Detect which cell encompasses the target text, then output its [x, y] center coordinate. 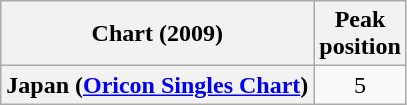
Japan (Oricon Singles Chart) [158, 85]
5 [360, 85]
Chart (2009) [158, 34]
Peak position [360, 34]
